Locate the cell with the specified text and output its (x, y) center coordinate. 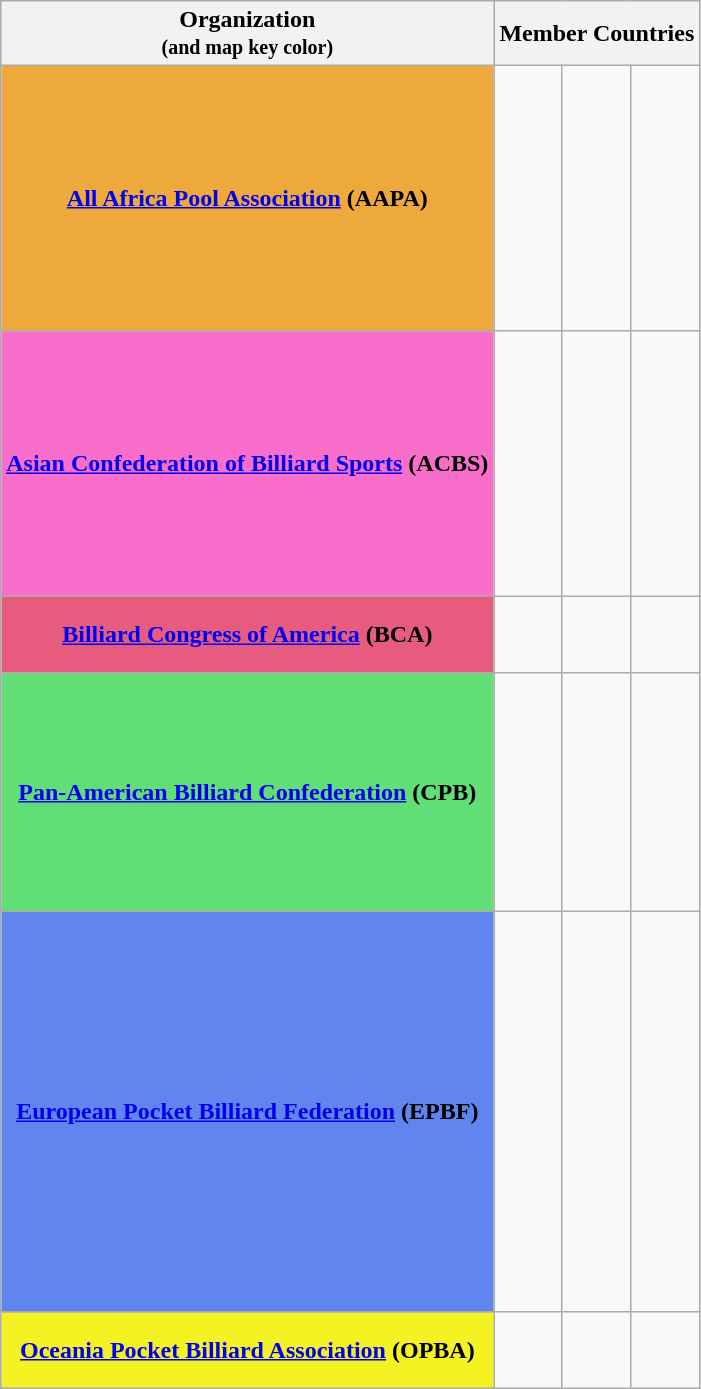
Oceania Pocket Billiard Association (OPBA) (248, 1350)
Billiard Congress of America (BCA) (248, 635)
Pan-American Billiard Confederation (CPB) (248, 792)
Organization(and map key color) (248, 34)
Asian Confederation of Billiard Sports (ACBS) (248, 464)
Member Countries (597, 34)
All Africa Pool Association (AAPA) (248, 199)
European Pocket Billiard Federation (EPBF) (248, 1112)
